For the text-containing cell, return its midpoint in (x, y) coordinate format. 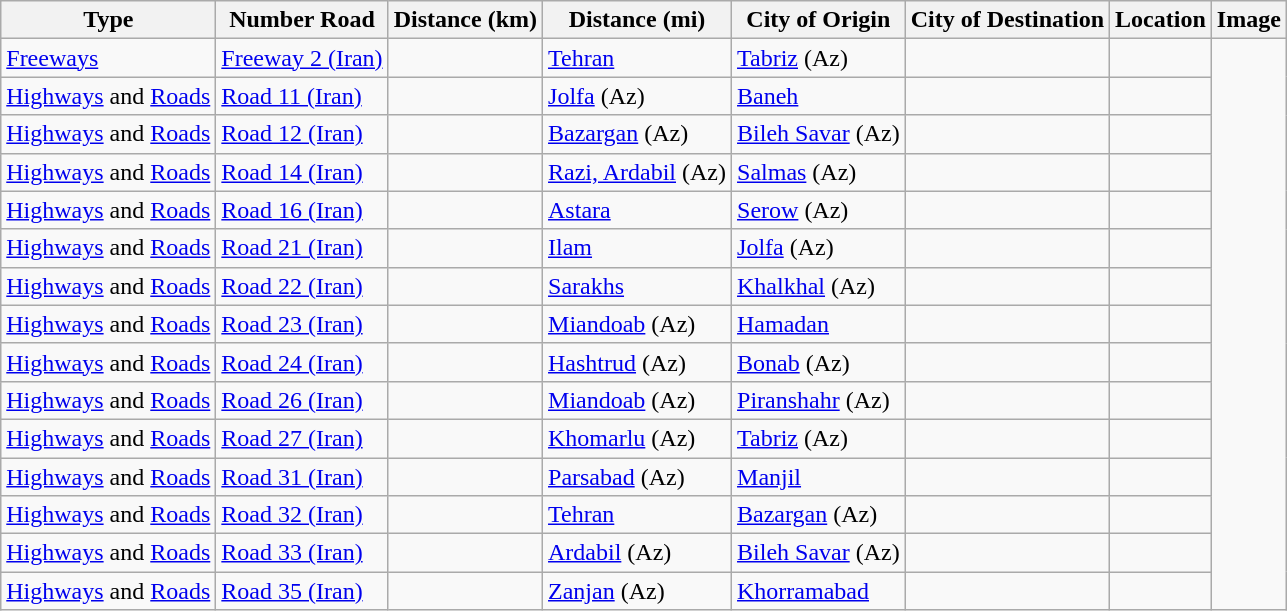
Razi, Ardabil (Az) (638, 172)
Road 11 (Iran) (302, 96)
Distance (mi) (638, 20)
Sarakhs (638, 286)
City of Origin (819, 20)
Road 26 (Iran) (302, 400)
Type (108, 20)
Road 31 (Iran) (302, 477)
Road 24 (Iran) (302, 362)
Serow (Az) (819, 210)
Zanjan (Az) (638, 591)
Khomarlu (Az) (638, 438)
Road 32 (Iran) (302, 515)
Astara (638, 210)
Bonab (Az) (819, 362)
Road 35 (Iran) (302, 591)
Ardabil (Az) (638, 553)
Freeways (108, 58)
Road 16 (Iran) (302, 210)
Road 23 (Iran) (302, 324)
Road 12 (Iran) (302, 134)
Image (1248, 20)
Road 21 (Iran) (302, 248)
Road 22 (Iran) (302, 286)
Khorramabad (819, 591)
Hamadan (819, 324)
Baneh (819, 96)
Number Road (302, 20)
Ilam (638, 248)
Road 14 (Iran) (302, 172)
Parsabad (Az) (638, 477)
Hashtrud (Az) (638, 362)
Piranshahr (Az) (819, 400)
Manjil (819, 477)
Freeway 2 (Iran) (302, 58)
Road 33 (Iran) (302, 553)
City of Destination (1007, 20)
Khalkhal (Az) (819, 286)
Location (1161, 20)
Distance (km) (465, 20)
Salmas (Az) (819, 172)
Road 27 (Iran) (302, 438)
